Return the (X, Y) coordinate for the center point of the cell that contains the specified text.  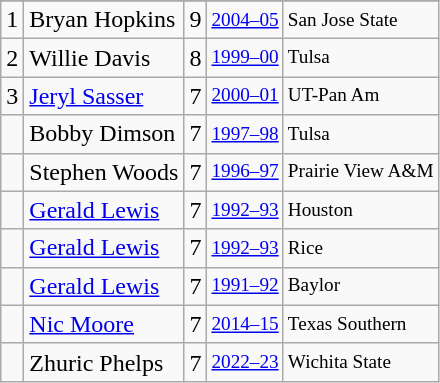
8 (196, 58)
2014–15 (245, 324)
San Jose State (360, 20)
Baylor (360, 286)
Willie Davis (104, 58)
Nic Moore (104, 324)
Zhuric Phelps (104, 362)
Rice (360, 248)
Texas Southern (360, 324)
Bobby Dimson (104, 134)
3 (12, 96)
2004–05 (245, 20)
Prairie View A&M (360, 172)
Jeryl Sasser (104, 96)
2022–23 (245, 362)
Stephen Woods (104, 172)
1997–98 (245, 134)
9 (196, 20)
Bryan Hopkins (104, 20)
1 (12, 20)
1999–00 (245, 58)
Houston (360, 210)
1996–97 (245, 172)
2 (12, 58)
Wichita State (360, 362)
UT-Pan Am (360, 96)
2000–01 (245, 96)
1991–92 (245, 286)
